Return (x, y) of the center of cell containing provided text 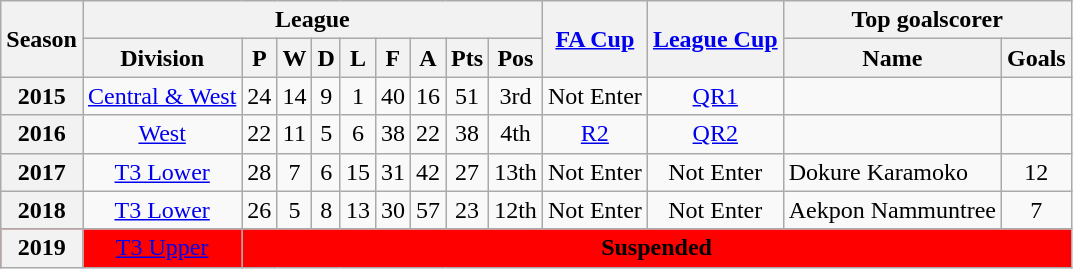
2019 (42, 248)
13 (358, 210)
1 (358, 96)
14 (294, 96)
9 (326, 96)
12 (1036, 172)
Name (892, 58)
12th (516, 210)
Pts (468, 58)
L (358, 58)
QR1 (715, 96)
West (162, 134)
Goals (1036, 58)
A (428, 58)
F (392, 58)
30 (392, 210)
FA Cup (594, 39)
Division (162, 58)
2018 (42, 210)
QR2 (715, 134)
P (260, 58)
15 (358, 172)
Dokure Karamoko (892, 172)
Aekpon Nammuntree (892, 210)
2016 (42, 134)
3rd (516, 96)
2015 (42, 96)
24 (260, 96)
R2 (594, 134)
T3 Upper (162, 248)
D (326, 58)
42 (428, 172)
Top goalscorer (927, 20)
13th (516, 172)
League (312, 20)
League Cup (715, 39)
51 (468, 96)
27 (468, 172)
8 (326, 210)
Central & West (162, 96)
28 (260, 172)
26 (260, 210)
40 (392, 96)
11 (294, 134)
Season (42, 39)
16 (428, 96)
W (294, 58)
57 (428, 210)
31 (392, 172)
Suspended (656, 248)
23 (468, 210)
4th (516, 134)
Pos (516, 58)
2017 (42, 172)
